Return (X, Y) of the center of cell containing provided text 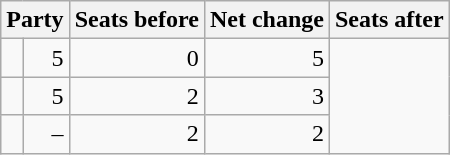
3 (266, 96)
Net change (266, 20)
Seats after (389, 20)
Seats before (136, 20)
– (46, 134)
0 (136, 58)
Party (35, 20)
